Determine the [X, Y] coordinate at the center of the cell enclosing the given text.  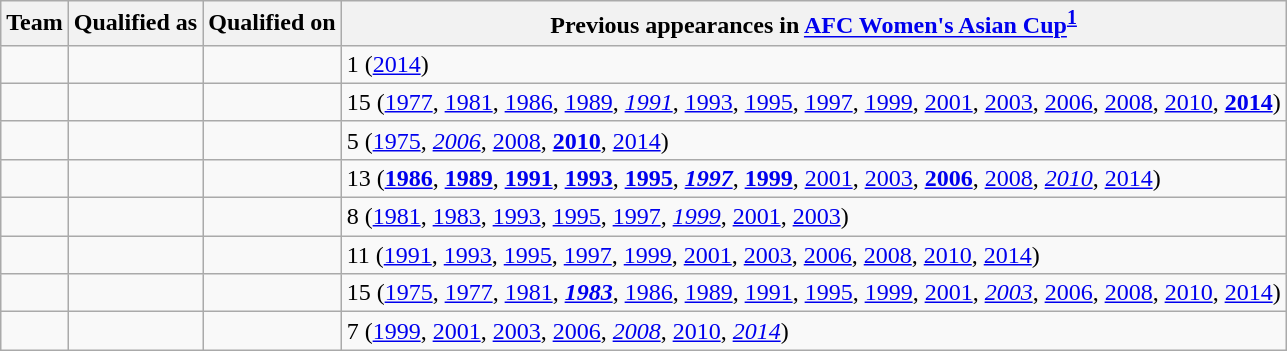
13 (1986, 1989, 1991, 1993, 1995, 1997, 1999, 2001, 2003, 2006, 2008, 2010, 2014) [814, 178]
1 (2014) [814, 64]
Previous appearances in AFC Women's Asian Cup1 [814, 24]
11 (1991, 1993, 1995, 1997, 1999, 2001, 2003, 2006, 2008, 2010, 2014) [814, 255]
15 (1975, 1977, 1981, 1983, 1986, 1989, 1991, 1995, 1999, 2001, 2003, 2006, 2008, 2010, 2014) [814, 293]
Qualified on [272, 24]
8 (1981, 1983, 1993, 1995, 1997, 1999, 2001, 2003) [814, 217]
5 (1975, 2006, 2008, 2010, 2014) [814, 140]
Team [35, 24]
Qualified as [135, 24]
15 (1977, 1981, 1986, 1989, 1991, 1993, 1995, 1997, 1999, 2001, 2003, 2006, 2008, 2010, 2014) [814, 102]
7 (1999, 2001, 2003, 2006, 2008, 2010, 2014) [814, 331]
